Search for the cell housing the specified text and yield its (X, Y) center coordinate. 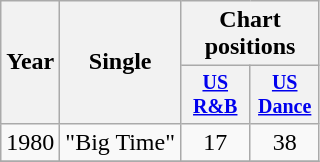
Year (30, 62)
"Big Time" (120, 142)
1980 (30, 142)
Single (120, 62)
Chart positions (250, 34)
38 (284, 142)
USDance (284, 94)
USR&B (216, 94)
17 (216, 142)
